Locate the cell with the specified text and output its [x, y] center coordinate. 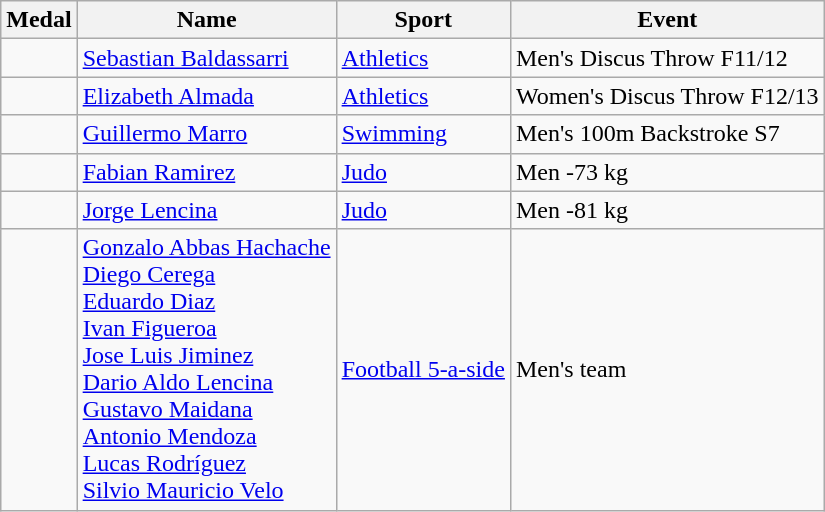
Event [667, 20]
Men -81 kg [667, 210]
Men -73 kg [667, 172]
Fabian Ramirez [206, 172]
Sport [423, 20]
Name [206, 20]
Men's team [667, 370]
Football 5-a-side [423, 370]
Medal [39, 20]
Men's Discus Throw F11/12 [667, 58]
Women's Discus Throw F12/13 [667, 96]
Men's 100m Backstroke S7 [667, 134]
Jorge Lencina [206, 210]
Swimming [423, 134]
Guillermo Marro [206, 134]
Elizabeth Almada [206, 96]
Sebastian Baldassarri [206, 58]
